Capture the cell that displays the provided text and extract its [X, Y] central coordinate. 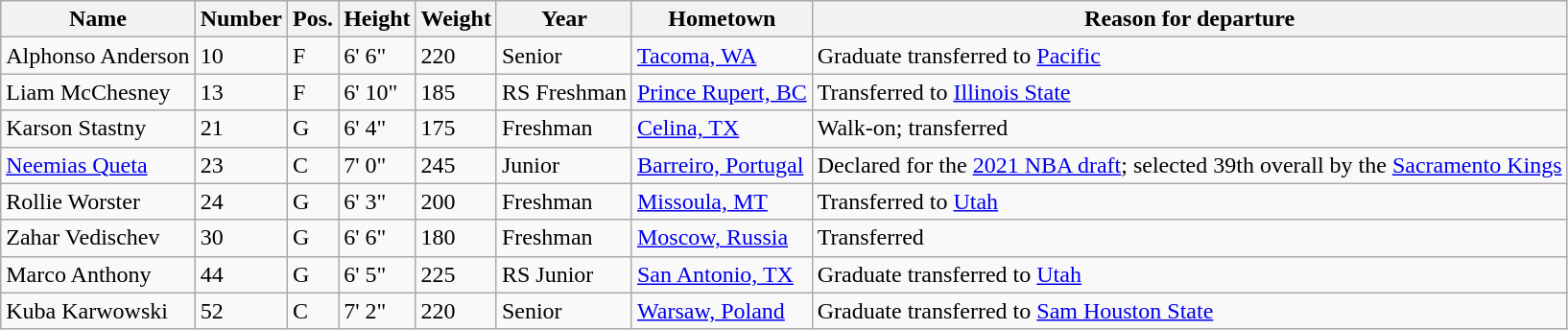
Tacoma, WA [722, 56]
13 [241, 92]
Name [98, 19]
Year [564, 19]
175 [456, 129]
Liam McChesney [98, 92]
Graduate transferred to Sam Houston State [1190, 311]
Barreiro, Portugal [722, 165]
10 [241, 56]
Zahar Vedischev [98, 238]
Neemias Queta [98, 165]
24 [241, 201]
Alphonso Anderson [98, 56]
21 [241, 129]
Marco Anthony [98, 274]
200 [456, 201]
Graduate transferred to Utah [1190, 274]
Transferred to Utah [1190, 201]
Walk-on; transferred [1190, 129]
Transferred [1190, 238]
6' 5" [377, 274]
225 [456, 274]
7' 0" [377, 165]
23 [241, 165]
245 [456, 165]
6' 10" [377, 92]
Missoula, MT [722, 201]
Reason for departure [1190, 19]
Celina, TX [722, 129]
Transferred to Illinois State [1190, 92]
44 [241, 274]
180 [456, 238]
Karson Stastny [98, 129]
Weight [456, 19]
Pos. [313, 19]
185 [456, 92]
Junior [564, 165]
6' 3" [377, 201]
Height [377, 19]
30 [241, 238]
San Antonio, TX [722, 274]
52 [241, 311]
RS Freshman [564, 92]
Hometown [722, 19]
Kuba Karwowski [98, 311]
Graduate transferred to Pacific [1190, 56]
Rollie Worster [98, 201]
6' 4" [377, 129]
7' 2" [377, 311]
Prince Rupert, BC [722, 92]
Number [241, 19]
Declared for the 2021 NBA draft; selected 39th overall by the Sacramento Kings [1190, 165]
Moscow, Russia [722, 238]
RS Junior [564, 274]
Warsaw, Poland [722, 311]
